Return the [x, y] coordinate for the center point of the cell that contains the specified text.  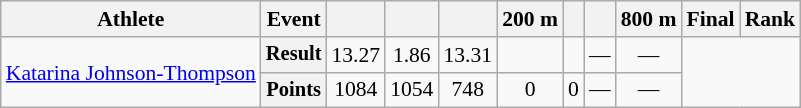
Event [294, 19]
Result [294, 55]
800 m [649, 19]
748 [468, 90]
Rank [770, 19]
Athlete [131, 19]
1084 [356, 90]
Points [294, 90]
13.31 [468, 55]
Katarina Johnson-Thompson [131, 72]
Final [711, 19]
200 m [530, 19]
1.86 [412, 55]
13.27 [356, 55]
1054 [412, 90]
